For the text-containing cell, return its midpoint in (X, Y) coordinate format. 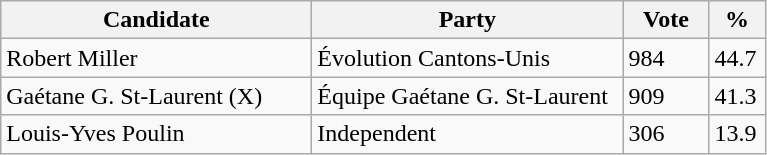
Louis-Yves Poulin (156, 134)
Évolution Cantons-Unis (468, 58)
984 (666, 58)
44.7 (737, 58)
Robert Miller (156, 58)
Candidate (156, 20)
13.9 (737, 134)
41.3 (737, 96)
909 (666, 96)
% (737, 20)
Équipe Gaétane G. St-Laurent (468, 96)
306 (666, 134)
Independent (468, 134)
Gaétane G. St-Laurent (X) (156, 96)
Party (468, 20)
Vote (666, 20)
